Locate the cell with the specified text and output its (X, Y) center coordinate. 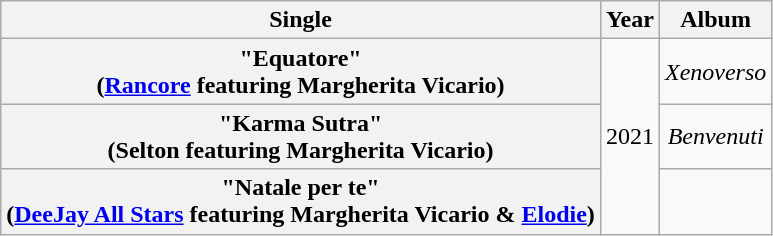
"Natale per te"(DeeJay All Stars featuring Margherita Vicario & Elodie) (301, 202)
Year (630, 20)
2021 (630, 136)
Xenoverso (715, 72)
"Karma Sutra"(Selton featuring Margherita Vicario) (301, 136)
Benvenuti (715, 136)
"Equatore"(Rancore featuring Margherita Vicario) (301, 72)
Single (301, 20)
Album (715, 20)
